Identify which cell holds the provided text, then report its [x, y] central coordinate. 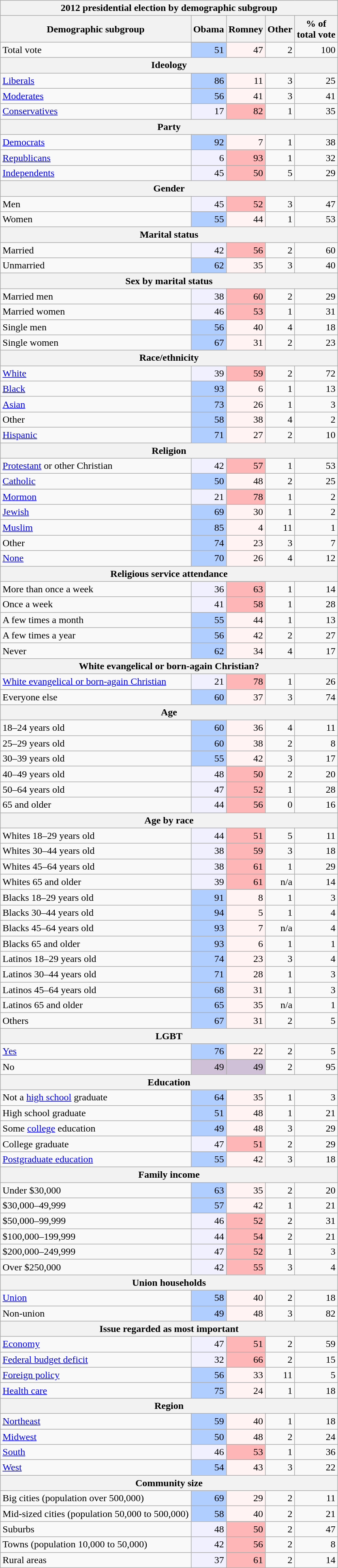
94 [208, 913]
73 [208, 404]
Demographic subgroup [96, 29]
Blacks 30–44 years old [96, 913]
12 [316, 558]
Community size [169, 1483]
43 [246, 1468]
16 [316, 805]
Suburbs [96, 1529]
Whites 65 and older [96, 882]
Everyone else [96, 697]
95 [316, 1067]
Postgraduate education [96, 1159]
Religion [169, 451]
White evangelical or born-again Christian? [169, 666]
Mormon [96, 497]
Towns (population 10,000 to 50,000) [96, 1545]
Education [169, 1082]
Married men [96, 296]
Republicans [96, 157]
Ideology [169, 65]
Democrats [96, 142]
Over $250,000 [96, 1267]
College graduate [96, 1144]
South [96, 1452]
Liberals [96, 81]
Blacks 65 and older [96, 944]
Mid-sized cities (population 50,000 to 500,000) [96, 1514]
Union households [169, 1283]
34 [246, 651]
85 [208, 528]
Midwest [96, 1437]
18–24 years old [96, 728]
Some college education [96, 1128]
Race/ethnicity [169, 358]
Asian [96, 404]
70 [208, 558]
Federal budget deficit [96, 1360]
Non-union [96, 1313]
Conservatives [96, 111]
Not a high school graduate [96, 1098]
Region [169, 1406]
68 [208, 990]
Economy [96, 1344]
Never [96, 651]
66 [246, 1360]
Age [169, 713]
Latinos 18–29 years old [96, 959]
Protestant or other Christian [96, 466]
Total vote [96, 50]
Men [96, 204]
Whites 30–44 years old [96, 851]
0 [280, 805]
Family income [169, 1174]
A few times a year [96, 635]
Latinos 30–44 years old [96, 974]
Northeast [96, 1421]
None [96, 558]
Black [96, 389]
Health care [96, 1390]
$200,000–249,999 [96, 1252]
Under $30,000 [96, 1190]
Age by race [169, 820]
72 [316, 373]
Jewish [96, 512]
Union [96, 1298]
White [96, 373]
100 [316, 50]
Married [96, 250]
75 [208, 1390]
Muslim [96, 528]
30–39 years old [96, 759]
65 and older [96, 805]
$100,000–199,999 [96, 1236]
$30,000–49,999 [96, 1206]
Blacks 45–64 years old [96, 928]
Sex by marital status [169, 281]
$50,000–99,999 [96, 1221]
Moderates [96, 96]
West [96, 1468]
25–29 years old [96, 743]
Others [96, 1021]
No [96, 1067]
A few times a month [96, 620]
Big cities (population over 500,000) [96, 1498]
Religious service attendance [169, 574]
White evangelical or born-again Christian [96, 681]
50–64 years old [96, 789]
65 [208, 1005]
Gender [169, 188]
Issue regarded as most important [169, 1329]
% oftotal vote [316, 29]
Party [169, 127]
Once a week [96, 604]
Obama [208, 29]
Latinos 45–64 years old [96, 990]
Independents [96, 173]
Marital status [169, 235]
Romney [246, 29]
15 [316, 1360]
10 [316, 435]
Single women [96, 343]
Married women [96, 312]
Rural areas [96, 1560]
Latinos 65 and older [96, 1005]
86 [208, 81]
Women [96, 219]
Hispanic [96, 435]
Blacks 18–29 years old [96, 897]
Yes [96, 1051]
40–49 years old [96, 774]
Unmarried [96, 266]
2012 presidential election by demographic subgroup [169, 8]
33 [246, 1375]
Single men [96, 327]
Foreign policy [96, 1375]
91 [208, 897]
92 [208, 142]
High school graduate [96, 1113]
64 [208, 1098]
More than once a week [96, 589]
LGBT [169, 1036]
Catholic [96, 481]
76 [208, 1051]
30 [246, 512]
Whites 18–29 years old [96, 836]
Whites 45–64 years old [96, 866]
